Search for the cell housing the specified text and yield its [x, y] center coordinate. 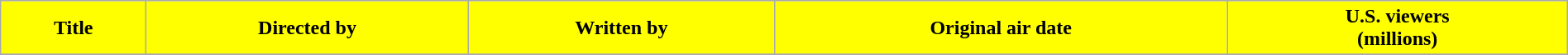
Directed by [308, 28]
Written by [621, 28]
Original air date [1001, 28]
U.S. viewers(millions) [1398, 28]
Title [74, 28]
